Pinpoint the cell where the given text exists, returning its [x, y] midpoint coordinate. 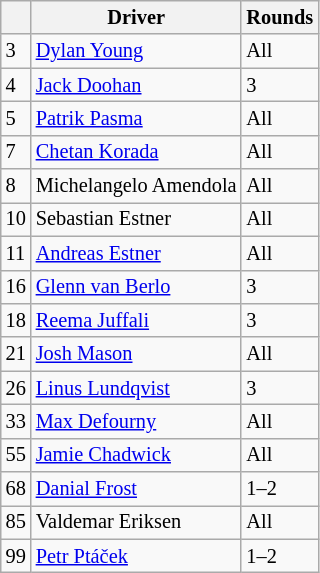
Andreas Estner [136, 253]
Petr Ptáček [136, 556]
Dylan Young [136, 51]
85 [16, 522]
Jack Doohan [136, 85]
Jamie Chadwick [136, 455]
Chetan Korada [136, 152]
10 [16, 219]
18 [16, 320]
33 [16, 421]
Linus Lundqvist [136, 388]
8 [16, 186]
7 [16, 152]
Glenn van Berlo [136, 287]
Patrik Pasma [136, 118]
Valdemar Eriksen [136, 522]
68 [16, 489]
Max Defourny [136, 421]
Rounds [280, 17]
Danial Frost [136, 489]
Josh Mason [136, 354]
55 [16, 455]
26 [16, 388]
Reema Juffali [136, 320]
11 [16, 253]
5 [16, 118]
16 [16, 287]
Driver [136, 17]
Michelangelo Amendola [136, 186]
21 [16, 354]
4 [16, 85]
99 [16, 556]
Sebastian Estner [136, 219]
